For the text-containing cell, return its midpoint in [x, y] coordinate format. 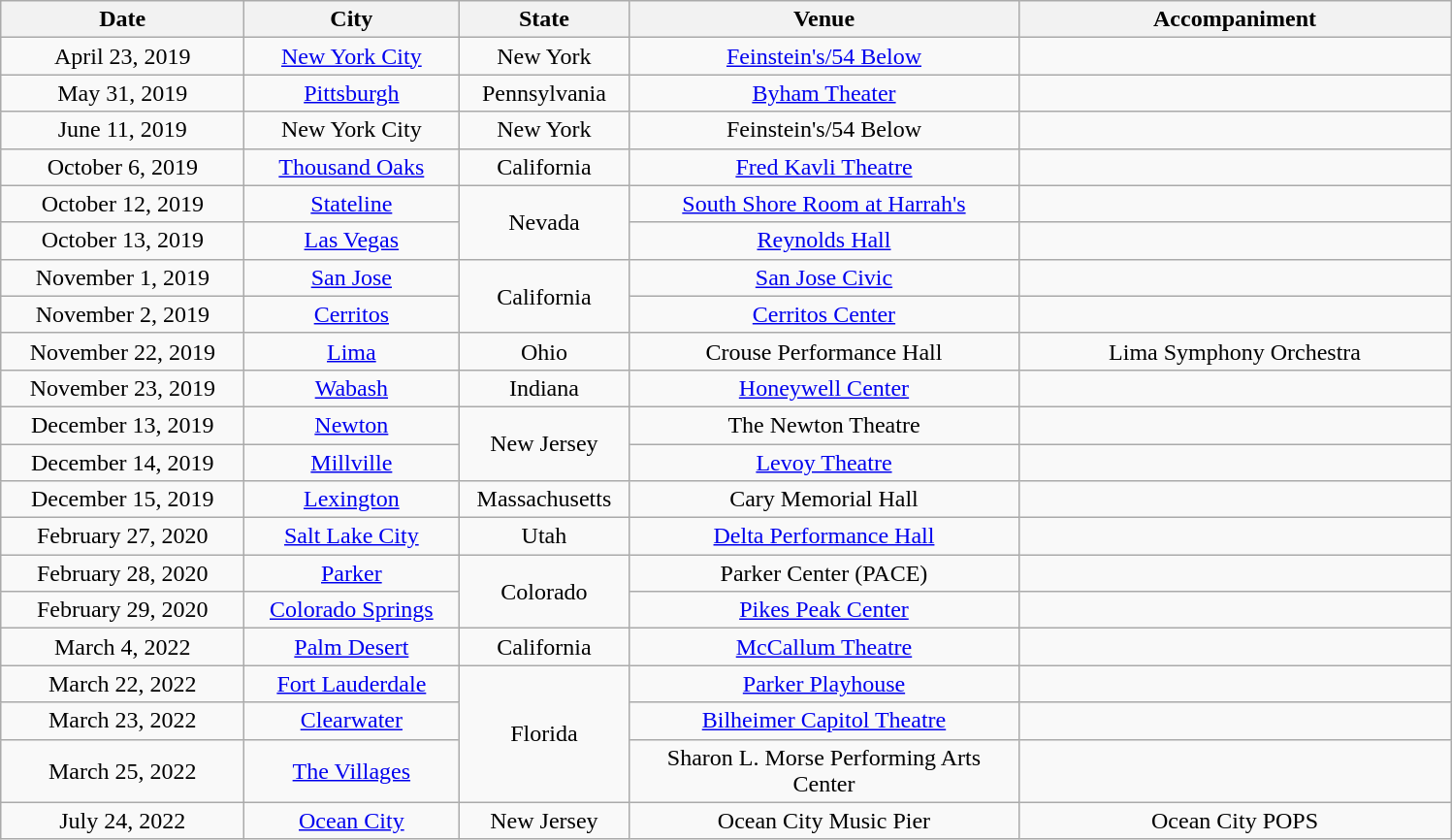
Sharon L. Morse Performing Arts Center [824, 770]
Indiana [544, 388]
Nevada [544, 222]
March 22, 2022 [122, 684]
Lima [351, 351]
Parker [351, 573]
March 23, 2022 [122, 721]
Utah [544, 536]
June 11, 2019 [122, 130]
State [544, 19]
Pittsburgh [351, 93]
Colorado [544, 592]
October 12, 2019 [122, 204]
South Shore Room at Harrah's [824, 204]
Accompaniment [1235, 19]
December 14, 2019 [122, 463]
Ohio [544, 351]
February 29, 2020 [122, 610]
Ocean City Music Pier [824, 821]
The Newton Theatre [824, 425]
Thousand Oaks [351, 167]
Colorado Springs [351, 610]
Palm Desert [351, 647]
Massachusetts [544, 500]
July 24, 2022 [122, 821]
Cerritos Center [824, 314]
Parker Center (PACE) [824, 573]
The Villages [351, 770]
April 23, 2019 [122, 56]
Las Vegas [351, 241]
City [351, 19]
Newton [351, 425]
McCallum Theatre [824, 647]
Millville [351, 463]
Lexington [351, 500]
November 1, 2019 [122, 277]
Levoy Theatre [824, 463]
Stateline [351, 204]
San Jose [351, 277]
Salt Lake City [351, 536]
Crouse Performance Hall [824, 351]
Fred Kavli Theatre [824, 167]
Cerritos [351, 314]
November 23, 2019 [122, 388]
Byham Theater [824, 93]
December 13, 2019 [122, 425]
Fort Lauderdale [351, 684]
Bilheimer Capitol Theatre [824, 721]
February 27, 2020 [122, 536]
February 28, 2020 [122, 573]
October 6, 2019 [122, 167]
November 2, 2019 [122, 314]
Venue [824, 19]
March 4, 2022 [122, 647]
Honeywell Center [824, 388]
Florida [544, 733]
Wabash [351, 388]
Cary Memorial Hall [824, 500]
Clearwater [351, 721]
San Jose Civic [824, 277]
Date [122, 19]
Reynolds Hall [824, 241]
November 22, 2019 [122, 351]
Delta Performance Hall [824, 536]
Parker Playhouse [824, 684]
Ocean City [351, 821]
Pikes Peak Center [824, 610]
May 31, 2019 [122, 93]
Lima Symphony Orchestra [1235, 351]
Ocean City POPS [1235, 821]
October 13, 2019 [122, 241]
Pennsylvania [544, 93]
December 15, 2019 [122, 500]
March 25, 2022 [122, 770]
